Locate the cell with the specified text and output its [X, Y] center coordinate. 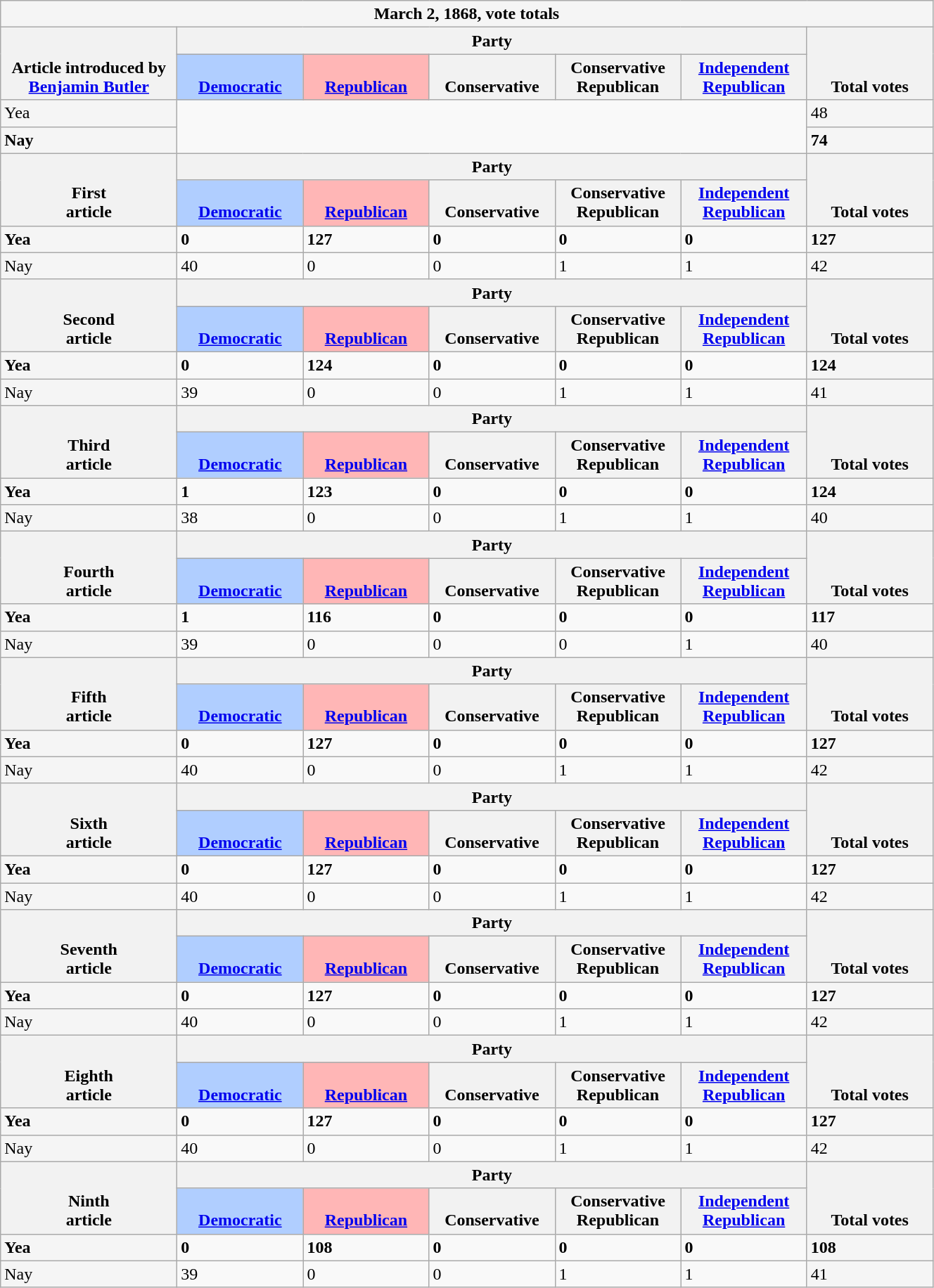
123 [366, 491]
Firstarticle [89, 190]
Nintharticle [89, 1198]
Seventharticle [89, 946]
Fiftharticle [89, 693]
116 [366, 617]
74 [869, 140]
March 2, 1868, vote totals [467, 14]
Thirdarticle [89, 442]
38 [241, 518]
48 [869, 113]
117 [869, 617]
Article introduced by Benjamin Butler [89, 63]
Secondarticle [89, 315]
Sixtharticle [89, 820]
Eightharticle [89, 1071]
Fourtharticle [89, 568]
